For the text-containing cell, return its midpoint in [X, Y] coordinate format. 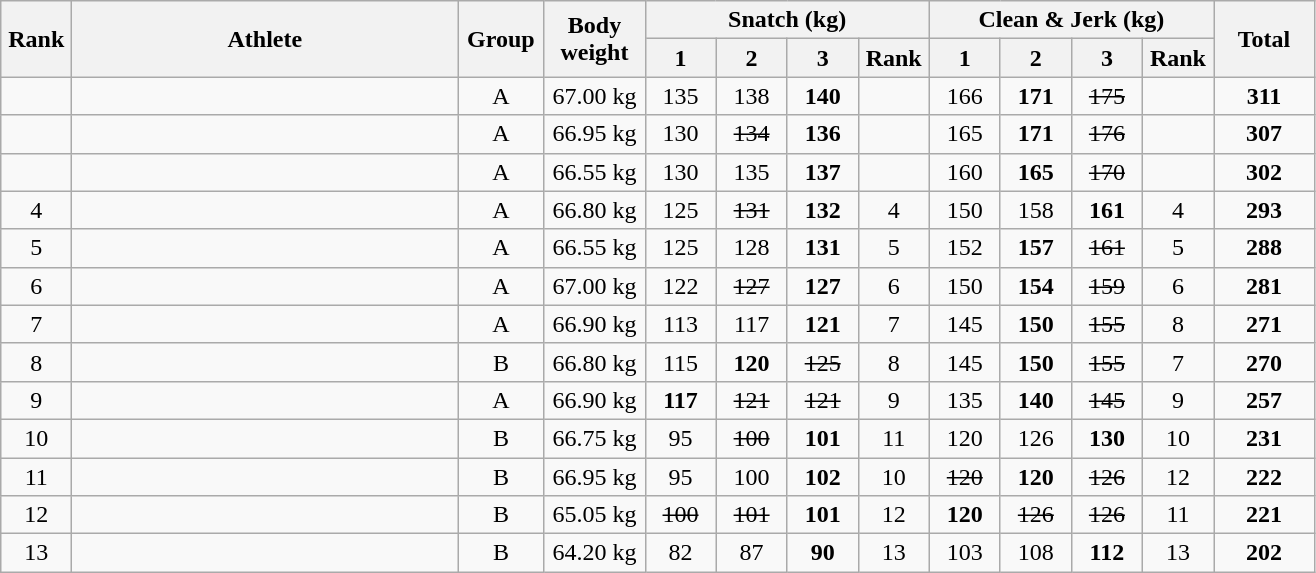
302 [1264, 172]
122 [680, 286]
160 [964, 172]
112 [1106, 553]
271 [1264, 324]
257 [1264, 400]
159 [1106, 286]
170 [1106, 172]
293 [1264, 210]
65.05 kg [594, 515]
134 [752, 134]
Snatch (kg) [787, 20]
154 [1036, 286]
128 [752, 248]
157 [1036, 248]
102 [822, 477]
222 [1264, 477]
281 [1264, 286]
158 [1036, 210]
Total [1264, 39]
136 [822, 134]
Group [501, 39]
166 [964, 96]
132 [822, 210]
138 [752, 96]
152 [964, 248]
Athlete [265, 39]
87 [752, 553]
82 [680, 553]
288 [1264, 248]
231 [1264, 438]
90 [822, 553]
64.20 kg [594, 553]
137 [822, 172]
270 [1264, 362]
307 [1264, 134]
175 [1106, 96]
66.75 kg [594, 438]
202 [1264, 553]
108 [1036, 553]
Clean & Jerk (kg) [1071, 20]
103 [964, 553]
176 [1106, 134]
115 [680, 362]
221 [1264, 515]
113 [680, 324]
311 [1264, 96]
Body weight [594, 39]
